Scan for the cell matching the given text and deliver its [X, Y] coordinate at center. 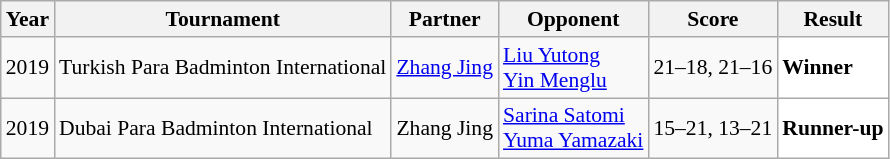
Liu Yutong Yin Menglu [573, 68]
Runner-up [832, 128]
Tournament [222, 19]
Year [28, 19]
15–21, 13–21 [712, 128]
Dubai Para Badminton International [222, 128]
Partner [444, 19]
21–18, 21–16 [712, 68]
Winner [832, 68]
Score [712, 19]
Sarina Satomi Yuma Yamazaki [573, 128]
Opponent [573, 19]
Turkish Para Badminton International [222, 68]
Result [832, 19]
